Search for the cell housing the specified text and yield its [x, y] center coordinate. 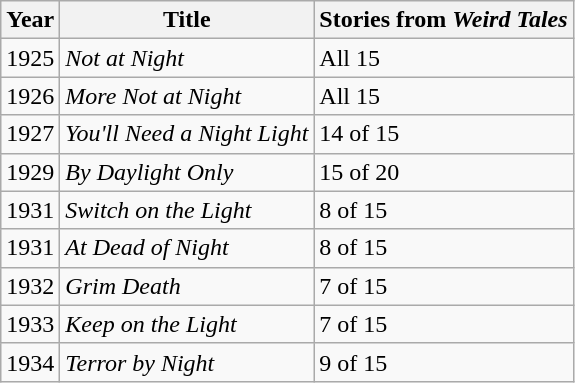
1926 [30, 96]
15 of 20 [444, 172]
Switch on the Light [187, 210]
By Daylight Only [187, 172]
14 of 15 [444, 134]
Not at Night [187, 58]
Title [187, 20]
Stories from Weird Tales [444, 20]
1933 [30, 324]
You'll Need a Night Light [187, 134]
Keep on the Light [187, 324]
More Not at Night [187, 96]
Year [30, 20]
1934 [30, 362]
At Dead of Night [187, 248]
1929 [30, 172]
1925 [30, 58]
Grim Death [187, 286]
1932 [30, 286]
1927 [30, 134]
Terror by Night [187, 362]
9 of 15 [444, 362]
